For the text-containing cell, return its midpoint in (X, Y) coordinate format. 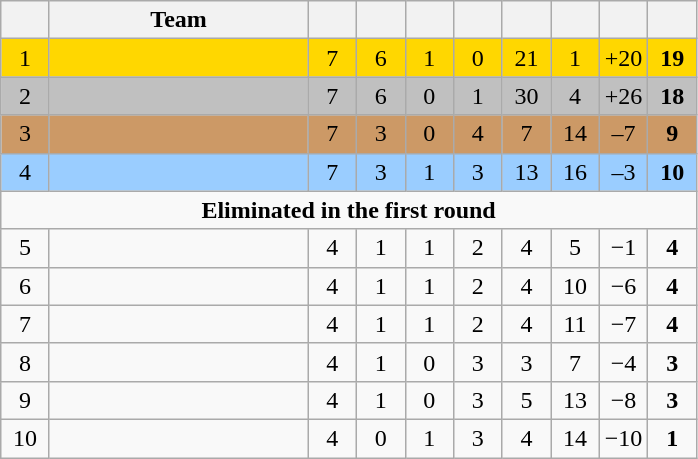
Eliminated in the first round (349, 210)
11 (576, 324)
−1 (624, 248)
8 (26, 362)
+26 (624, 96)
–7 (624, 134)
21 (526, 58)
Team (178, 20)
−8 (624, 400)
–3 (624, 172)
30 (526, 96)
−6 (624, 286)
18 (672, 96)
−10 (624, 438)
−7 (624, 324)
+20 (624, 58)
16 (576, 172)
19 (672, 58)
−4 (624, 362)
